From the cell containing the given text, extract its center point as [X, Y] coordinate. 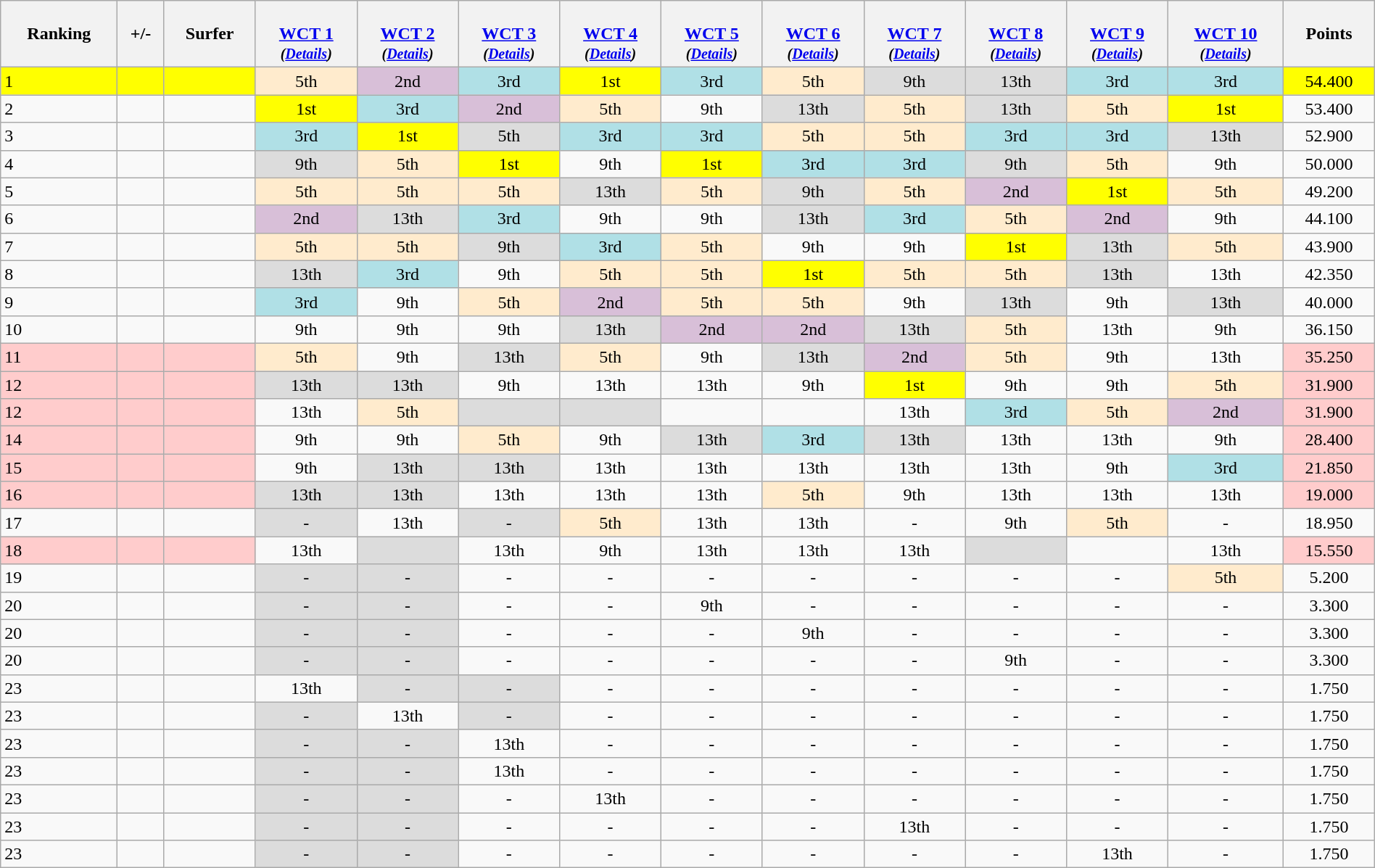
4 [59, 164]
1 [59, 81]
WCT 6 (Details) [813, 34]
Ranking [59, 34]
42.350 [1329, 274]
49.200 [1329, 191]
+/- [141, 34]
WCT 10 (Details) [1226, 34]
40.000 [1329, 302]
36.150 [1329, 329]
21.850 [1329, 468]
9 [59, 302]
15.550 [1329, 550]
53.400 [1329, 109]
19 [59, 578]
WCT 4 (Details) [611, 34]
17 [59, 523]
18.950 [1329, 523]
14 [59, 440]
WCT 9 (Details) [1118, 34]
11 [59, 357]
6 [59, 219]
28.400 [1329, 440]
WCT 1 (Details) [306, 34]
54.400 [1329, 81]
18 [59, 550]
WCT 3 (Details) [509, 34]
Points [1329, 34]
50.000 [1329, 164]
7 [59, 247]
WCT 7 (Details) [914, 34]
8 [59, 274]
52.900 [1329, 136]
10 [59, 329]
5.200 [1329, 578]
44.100 [1329, 219]
35.250 [1329, 357]
43.900 [1329, 247]
2 [59, 109]
3 [59, 136]
5 [59, 191]
WCT 2 (Details) [408, 34]
15 [59, 468]
WCT 8 (Details) [1016, 34]
WCT 5 (Details) [711, 34]
19.000 [1329, 495]
Surfer [210, 34]
16 [59, 495]
